Search for the cell housing the specified text and yield its [X, Y] center coordinate. 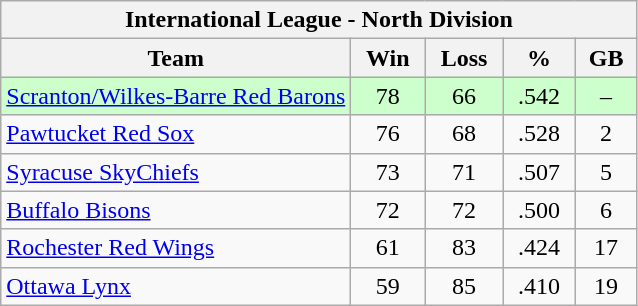
Buffalo Bisons [176, 210]
68 [464, 134]
73 [388, 172]
.528 [539, 134]
.542 [539, 96]
Ottawa Lynx [176, 286]
GB [606, 58]
Syracuse SkyChiefs [176, 172]
61 [388, 248]
5 [606, 172]
.410 [539, 286]
Rochester Red Wings [176, 248]
6 [606, 210]
17 [606, 248]
59 [388, 286]
% [539, 58]
.424 [539, 248]
Loss [464, 58]
78 [388, 96]
Scranton/Wilkes-Barre Red Barons [176, 96]
.500 [539, 210]
2 [606, 134]
66 [464, 96]
76 [388, 134]
19 [606, 286]
85 [464, 286]
Pawtucket Red Sox [176, 134]
71 [464, 172]
– [606, 96]
.507 [539, 172]
83 [464, 248]
International League - North Division [319, 20]
Win [388, 58]
Team [176, 58]
